For the text-containing cell, return its midpoint in (x, y) coordinate format. 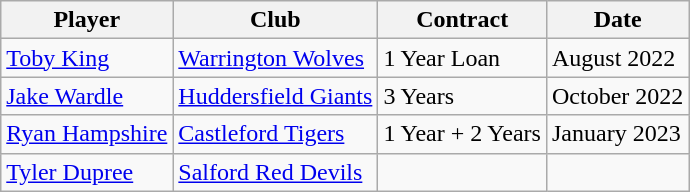
Ryan Hampshire (87, 134)
1 Year Loan (462, 58)
October 2022 (617, 96)
Warrington Wolves (276, 58)
Tyler Dupree (87, 172)
Castleford Tigers (276, 134)
Huddersfield Giants (276, 96)
Jake Wardle (87, 96)
January 2023 (617, 134)
August 2022 (617, 58)
Salford Red Devils (276, 172)
1 Year + 2 Years (462, 134)
Club (276, 20)
Toby King (87, 58)
Player (87, 20)
Date (617, 20)
3 Years (462, 96)
Contract (462, 20)
